Find where the given text appears and provide that cell's center as (x, y) coordinate. 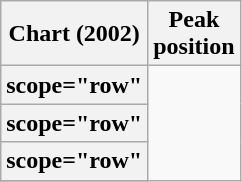
Peakposition (194, 34)
Chart (2002) (74, 34)
